Determine the [X, Y] coordinate at the center of the cell enclosing the given text.  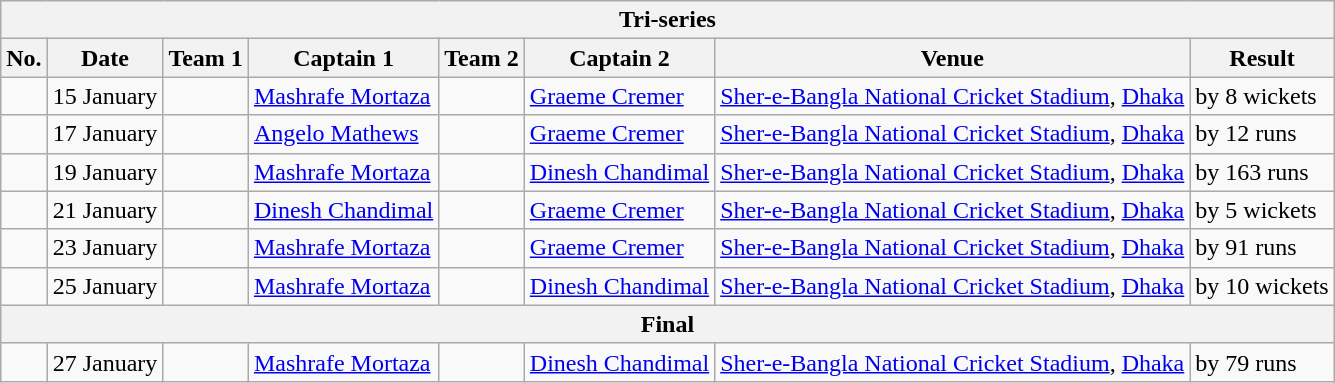
No. [24, 58]
17 January [105, 134]
by 79 runs [1262, 362]
Angelo Mathews [343, 134]
Final [668, 324]
15 January [105, 96]
23 January [105, 248]
Result [1262, 58]
27 January [105, 362]
by 10 wickets [1262, 286]
by 163 runs [1262, 172]
by 8 wickets [1262, 96]
21 January [105, 210]
Team 1 [206, 58]
by 12 runs [1262, 134]
25 January [105, 286]
Captain 1 [343, 58]
Date [105, 58]
Venue [952, 58]
by 5 wickets [1262, 210]
19 January [105, 172]
by 91 runs [1262, 248]
Tri-series [668, 20]
Team 2 [482, 58]
Captain 2 [619, 58]
